Provide the [X, Y] coordinate of the cell's center where the given text is located.  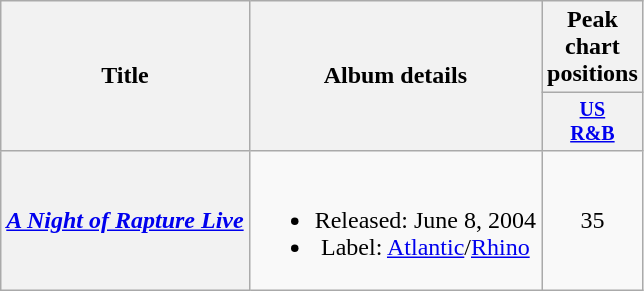
Title [125, 76]
A Night of Rapture Live [125, 220]
Album details [395, 76]
Released: June 8, 2004Label: Atlantic/Rhino [395, 220]
35 [593, 220]
Peak chart positions [593, 47]
USR&B [593, 122]
